Output the (X, Y) coordinate of the center of the cell containing the given text.  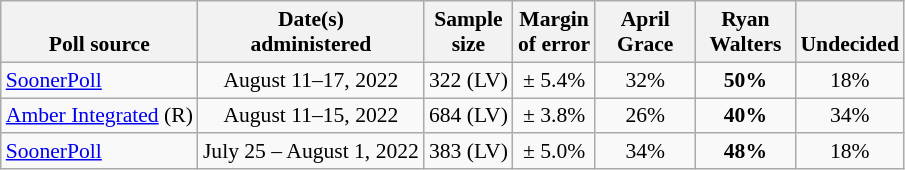
± 5.0% (554, 152)
383 (LV) (468, 152)
Undecided (849, 32)
August 11–17, 2022 (311, 80)
Poll source (100, 32)
26% (645, 116)
40% (745, 116)
July 25 – August 1, 2022 (311, 152)
32% (645, 80)
50% (745, 80)
Date(s)administered (311, 32)
Samplesize (468, 32)
684 (LV) (468, 116)
48% (745, 152)
± 5.4% (554, 80)
322 (LV) (468, 80)
August 11–15, 2022 (311, 116)
Marginof error (554, 32)
AprilGrace (645, 32)
± 3.8% (554, 116)
RyanWalters (745, 32)
Amber Integrated (R) (100, 116)
